Locate the cell with the specified text and output its [x, y] center coordinate. 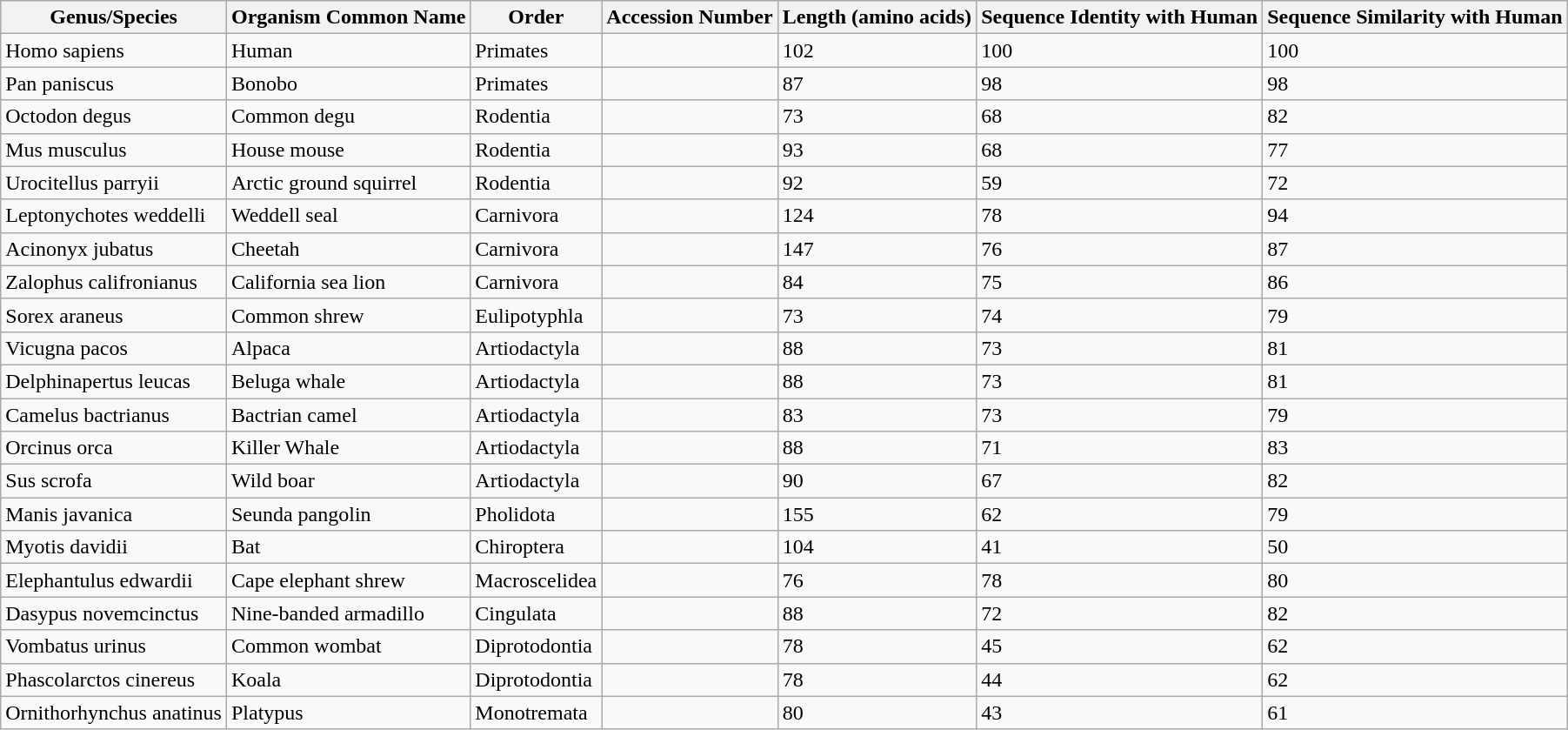
Nine-banded armadillo [348, 613]
93 [877, 150]
Chiroptera [536, 547]
Common degu [348, 117]
Arctic ground squirrel [348, 183]
Vombatus urinus [114, 646]
104 [877, 547]
Eulipotyphla [536, 315]
Pan paniscus [114, 84]
43 [1120, 713]
Order [536, 17]
Alpaca [348, 348]
Vicugna pacos [114, 348]
Bat [348, 547]
102 [877, 50]
Beluga whale [348, 381]
Monotremata [536, 713]
41 [1120, 547]
Sus scrofa [114, 481]
147 [877, 249]
Delphinapertus leucas [114, 381]
Common wombat [348, 646]
84 [877, 282]
Mus musculus [114, 150]
Phascolarctos cinereus [114, 680]
Koala [348, 680]
Dasypus novemcinctus [114, 613]
Pholidota [536, 514]
67 [1120, 481]
Platypus [348, 713]
House mouse [348, 150]
Genus/Species [114, 17]
Elephantulus edwardii [114, 580]
Acinonyx jubatus [114, 249]
Cape elephant shrew [348, 580]
Camelus bactrianus [114, 415]
Common shrew [348, 315]
75 [1120, 282]
Homo sapiens [114, 50]
Human [348, 50]
Cingulata [536, 613]
Killer Whale [348, 448]
Urocitellus parryii [114, 183]
61 [1415, 713]
77 [1415, 150]
Sequence Identity with Human [1120, 17]
Length (amino acids) [877, 17]
Seunda pangolin [348, 514]
94 [1415, 216]
Cheetah [348, 249]
California sea lion [348, 282]
50 [1415, 547]
Orcinus orca [114, 448]
Weddell seal [348, 216]
Ornithorhynchus anatinus [114, 713]
71 [1120, 448]
Sequence Similarity with Human [1415, 17]
74 [1120, 315]
92 [877, 183]
Zalophus califronianus [114, 282]
45 [1120, 646]
155 [877, 514]
90 [877, 481]
59 [1120, 183]
Octodon degus [114, 117]
86 [1415, 282]
Bactrian camel [348, 415]
Leptonychotes weddelli [114, 216]
Organism Common Name [348, 17]
Myotis davidii [114, 547]
Manis javanica [114, 514]
44 [1120, 680]
Macroscelidea [536, 580]
Sorex araneus [114, 315]
Wild boar [348, 481]
Bonobo [348, 84]
124 [877, 216]
Accession Number [690, 17]
